Return (x, y) of the center of cell containing provided text 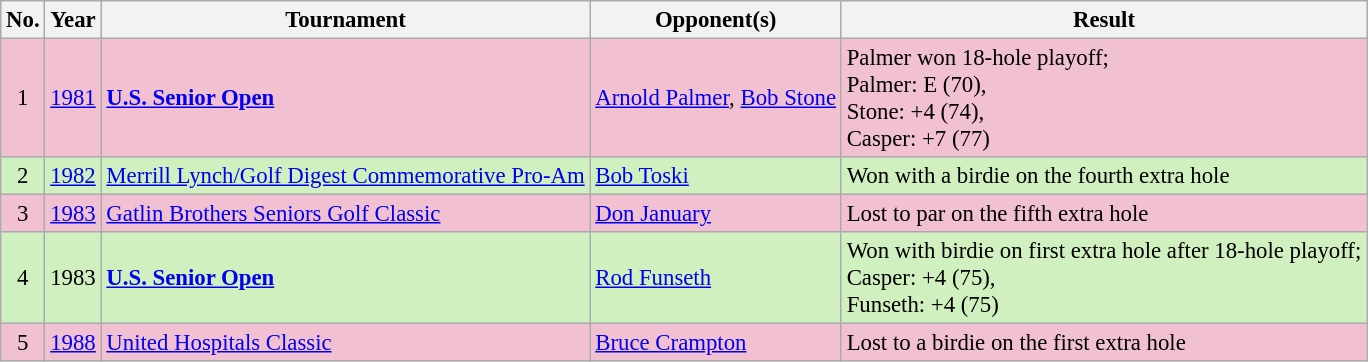
Won with birdie on first extra hole after 18-hole playoff;Casper: +4 (75),Funseth: +4 (75) (1104, 278)
5 (23, 343)
Bob Toski (716, 176)
4 (23, 278)
Year (73, 20)
Lost to a birdie on the first extra hole (1104, 343)
1 (23, 98)
Lost to par on the fifth extra hole (1104, 214)
Won with a birdie on the fourth extra hole (1104, 176)
3 (23, 214)
1981 (73, 98)
1988 (73, 343)
Palmer won 18-hole playoff;Palmer: E (70),Stone: +4 (74),Casper: +7 (77) (1104, 98)
Opponent(s) (716, 20)
Arnold Palmer, Bob Stone (716, 98)
Gatlin Brothers Seniors Golf Classic (346, 214)
Tournament (346, 20)
Bruce Crampton (716, 343)
Result (1104, 20)
United Hospitals Classic (346, 343)
1982 (73, 176)
No. (23, 20)
2 (23, 176)
Don January (716, 214)
Merrill Lynch/Golf Digest Commemorative Pro-Am (346, 176)
Rod Funseth (716, 278)
